Provide the (x, y) coordinate of the cell's center where the given text is located.  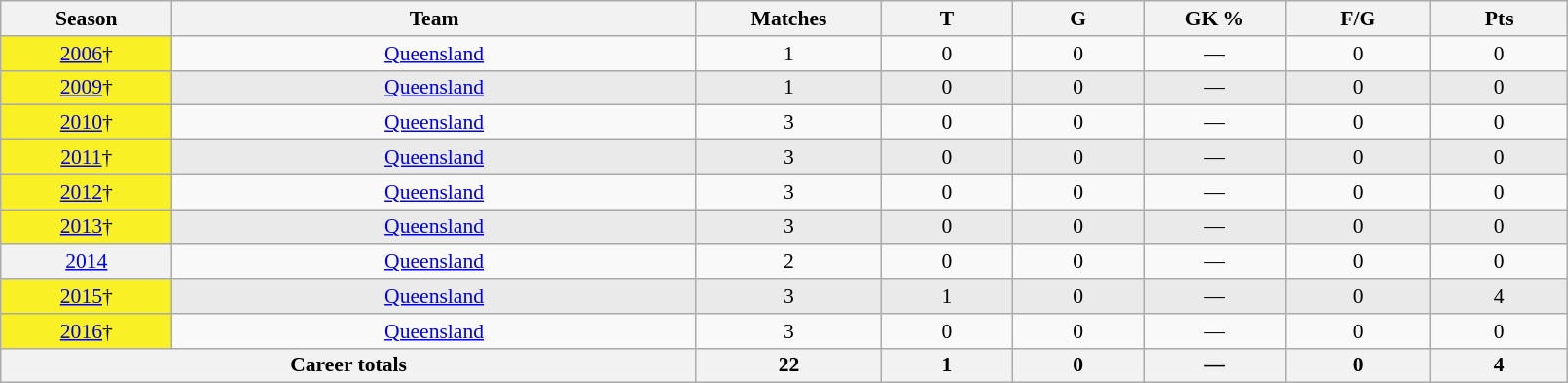
2013† (87, 227)
2010† (87, 123)
Team (434, 19)
2011† (87, 158)
Career totals (348, 365)
2016† (87, 331)
2009† (87, 88)
Pts (1499, 19)
22 (788, 365)
2015† (87, 296)
Season (87, 19)
2014 (87, 262)
F/G (1358, 19)
Matches (788, 19)
2006† (87, 54)
G (1078, 19)
T (948, 19)
GK % (1215, 19)
2 (788, 262)
2012† (87, 192)
